Locate the cell with the specified text and output its (x, y) center coordinate. 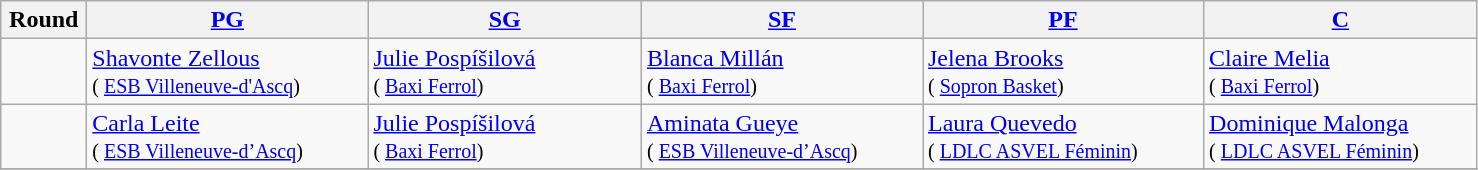
Jelena Brooks( Sopron Basket) (1062, 72)
Carla Leite( ESB Villeneuve-d’Ascq) (228, 136)
Round (44, 20)
Aminata Gueye( ESB Villeneuve-d’Ascq) (782, 136)
SF (782, 20)
PG (228, 20)
SG (505, 20)
Shavonte Zellous( ESB Villeneuve-d'Ascq) (228, 72)
Claire Melia( Baxi Ferrol) (1341, 72)
Dominique Malonga( LDLC ASVEL Féminin) (1341, 136)
Blanca Millán( Baxi Ferrol) (782, 72)
PF (1062, 20)
C (1341, 20)
Laura Quevedo( LDLC ASVEL Féminin) (1062, 136)
